Provide the [X, Y] coordinate of the cell's center where the given text is located.  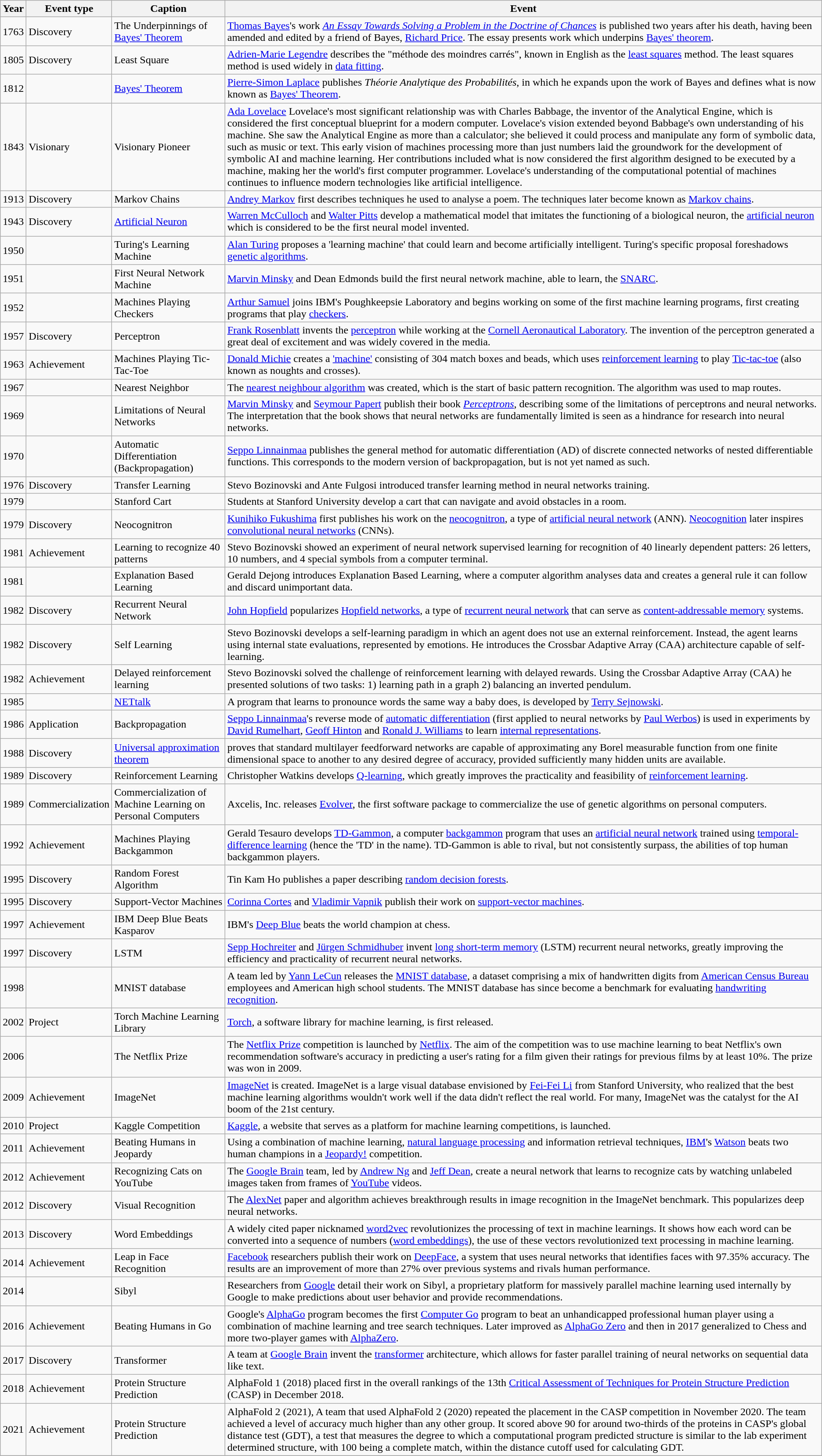
John Hopfield popularizes Hopfield networks, a type of recurrent neural network that can serve as content-addressable memory systems. [523, 610]
Visionary [69, 147]
Stanford Cart [169, 502]
The Netflix Prize [169, 1057]
Kaggle Competition [169, 1126]
Markov Chains [169, 199]
MNIST database [169, 988]
Visionary Pioneer [169, 147]
1985 [13, 702]
2010 [13, 1126]
Random Forest Algorithm [169, 880]
2017 [13, 1360]
1998 [13, 988]
NETtalk [169, 702]
Commercialization of Machine Learning on Personal Computers [169, 804]
Word Embeddings [169, 1234]
Year [13, 9]
Neocognitron [169, 525]
1970 [13, 456]
Beating Humans in Jeopardy [169, 1148]
Kaggle, a website that serves as a platform for machine learning competitions, is launched. [523, 1126]
1969 [13, 416]
Nearest Neighbor [169, 387]
The Underpinnings of Bayes' Theorem [169, 32]
1763 [13, 32]
Axcelis, Inc. releases Evolver, the first software package to commercialize the use of genetic algorithms on personal computers. [523, 804]
Reinforcement Learning [169, 775]
Students at Stanford University develop a cart that can navigate and avoid obstacles in a room. [523, 502]
2018 [13, 1389]
Universal approximation theorem [169, 753]
Torch, a software library for machine learning, is first released. [523, 1022]
Turing's Learning Machine [169, 250]
Machines Playing Backgammon [169, 844]
Machines Playing Tic-Tac-Toe [169, 365]
Event type [69, 9]
Self Learning [169, 645]
A program that learns to pronounce words the same way a baby does, is developed by Terry Sejnowski. [523, 702]
Sibyl [169, 1291]
Andrey Markov first describes techniques he used to analyse a poem. The techniques later become known as Markov chains. [523, 199]
2009 [13, 1097]
Commercialization [69, 804]
First Neural Network Machine [169, 279]
Automatic Differentiation (Backpropagation) [169, 456]
Stevo Bozinovski and Ante Fulgosi introduced transfer learning method in neural networks training. [523, 485]
2006 [13, 1057]
1812 [13, 89]
1805 [13, 60]
Learning to recognize 40 patterns [169, 553]
2011 [13, 1148]
Christopher Watkins develops Q-learning, which greatly improves the practicality and feasibility of reinforcement learning. [523, 775]
IBM's Deep Blue beats the world champion at chess. [523, 924]
1843 [13, 147]
Bayes' Theorem [169, 89]
2016 [13, 1326]
1950 [13, 250]
1951 [13, 279]
Transfer Learning [169, 485]
2013 [13, 1234]
The nearest neighbour algorithm was created, which is the start of basic pattern recognition. The algorithm was used to map routes. [523, 387]
Perceptron [169, 336]
1963 [13, 365]
Application [69, 724]
Marvin Minsky and Dean Edmonds build the first neural network machine, able to learn, the SNARC. [523, 279]
1988 [13, 753]
Recognizing Cats on YouTube [169, 1177]
Torch Machine Learning Library [169, 1022]
Delayed reinforcement learning [169, 679]
Corinna Cortes and Vladimir Vapnik publish their work on support-vector machines. [523, 902]
ImageNet [169, 1097]
Artificial Neuron [169, 221]
Support-Vector Machines [169, 902]
Backpropagation [169, 724]
Event [523, 9]
The AlexNet paper and algorithm achieves breakthrough results in image recognition in the ImageNet benchmark. This popularizes deep neural networks. [523, 1206]
Beating Humans in Go [169, 1326]
1943 [13, 221]
2021 [13, 1430]
Transformer [169, 1360]
Limitations of Neural Networks [169, 416]
Recurrent Neural Network [169, 610]
1992 [13, 844]
Machines Playing Checkers [169, 308]
LSTM [169, 953]
Visual Recognition [169, 1206]
Caption [169, 9]
1976 [13, 485]
Explanation Based Learning [169, 582]
1986 [13, 724]
Tin Kam Ho publishes a paper describing random decision forests. [523, 880]
IBM Deep Blue Beats Kasparov [169, 924]
1952 [13, 308]
Least Square [169, 60]
1967 [13, 387]
1913 [13, 199]
2002 [13, 1022]
Leap in Face Recognition [169, 1263]
1957 [13, 336]
